Return the (x, y) coordinate for the center point of the cell that contains the specified text.  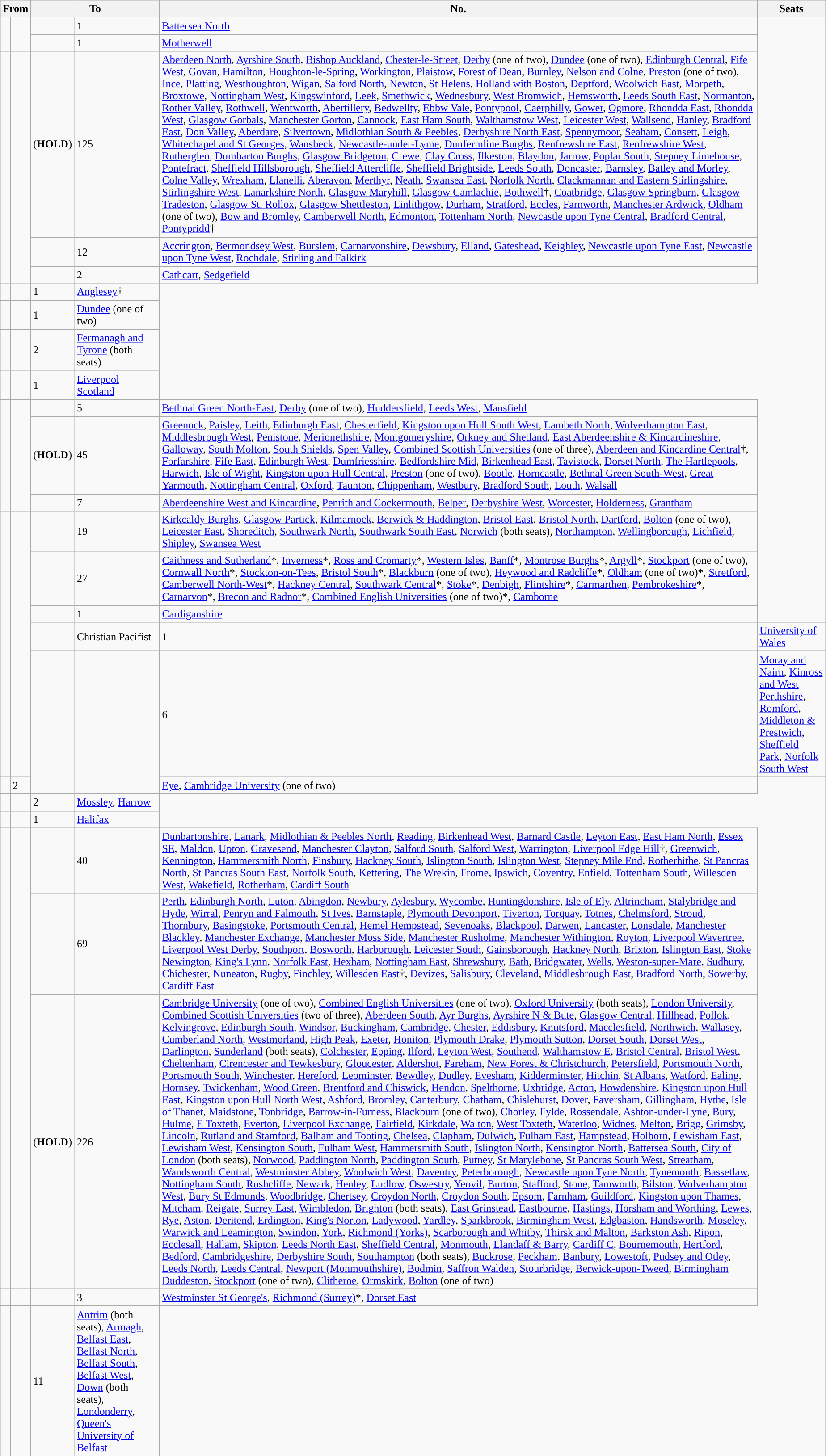
Moray and Nairn, Kinross and West Perthshire, Romford, Middleton & Prestwich, Sheffield Park, Norfolk South West (792, 714)
45 (117, 455)
Aberdeenshire West and Kincardine, Penrith and Cockermouth, Belper, Derbyshire West, Worcester, Holderness, Grantham (459, 503)
7 (117, 503)
Cardiganshire (459, 614)
19 (117, 532)
Eye, Cambridge University (one of two) (459, 785)
Battersea North (459, 26)
Seats (792, 9)
Mossley, Harrow (117, 802)
Halifax (117, 819)
Fermanagh and Tyrone (both seats) (117, 350)
Bethnal Green North-East, Derby (one of two), Huddersfield, Leeds West, Mansfield (459, 408)
Anglesey† (117, 292)
12 (117, 252)
69 (117, 944)
125 (117, 144)
Westminster St George's, Richmond (Surrey)*, Dorset East (459, 1297)
5 (117, 408)
Dundee (one of two) (117, 315)
27 (117, 579)
3 (117, 1297)
11 (53, 1380)
From (16, 9)
Cathcart, Sedgefield (459, 275)
To (95, 9)
University of Wales (792, 637)
40 (117, 860)
Motherwell (459, 43)
Antrim (both seats), Armagh, Belfast East, Belfast North, Belfast South, Belfast West, Down (both seats), Londonderry, Queen's University of Belfast (117, 1380)
6 (459, 714)
Liverpool Scotland (117, 385)
226 (117, 1142)
No. (459, 9)
Christian Pacifist (117, 637)
